Return [x, y] of the center of cell containing provided text 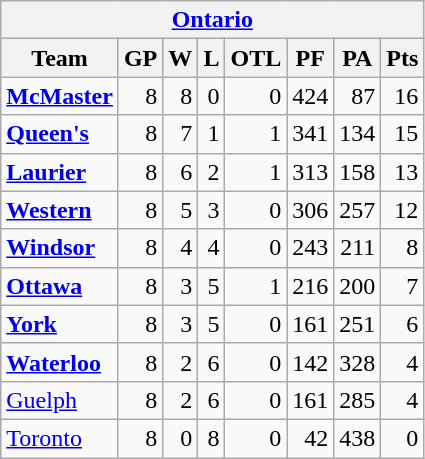
PF [310, 58]
PA [358, 58]
Ontario [212, 20]
158 [358, 172]
Queen's [60, 134]
134 [358, 134]
313 [310, 172]
Western [60, 210]
15 [402, 134]
243 [310, 248]
OTL [256, 58]
Windsor [60, 248]
424 [310, 96]
87 [358, 96]
328 [358, 362]
Pts [402, 58]
257 [358, 210]
Waterloo [60, 362]
211 [358, 248]
W [180, 58]
285 [358, 400]
L [212, 58]
York [60, 324]
McMaster [60, 96]
GP [140, 58]
438 [358, 438]
12 [402, 210]
216 [310, 286]
13 [402, 172]
142 [310, 362]
42 [310, 438]
Toronto [60, 438]
Laurier [60, 172]
Guelph [60, 400]
Ottawa [60, 286]
16 [402, 96]
251 [358, 324]
Team [60, 58]
200 [358, 286]
306 [310, 210]
341 [310, 134]
